Detect which cell encompasses the target text, then output its [x, y] center coordinate. 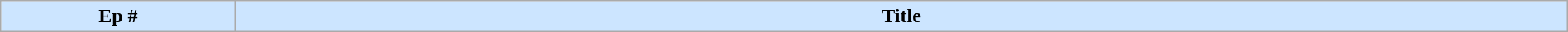
Title [901, 16]
Ep # [118, 16]
